Scan for the cell matching the given text and deliver its (X, Y) coordinate at center. 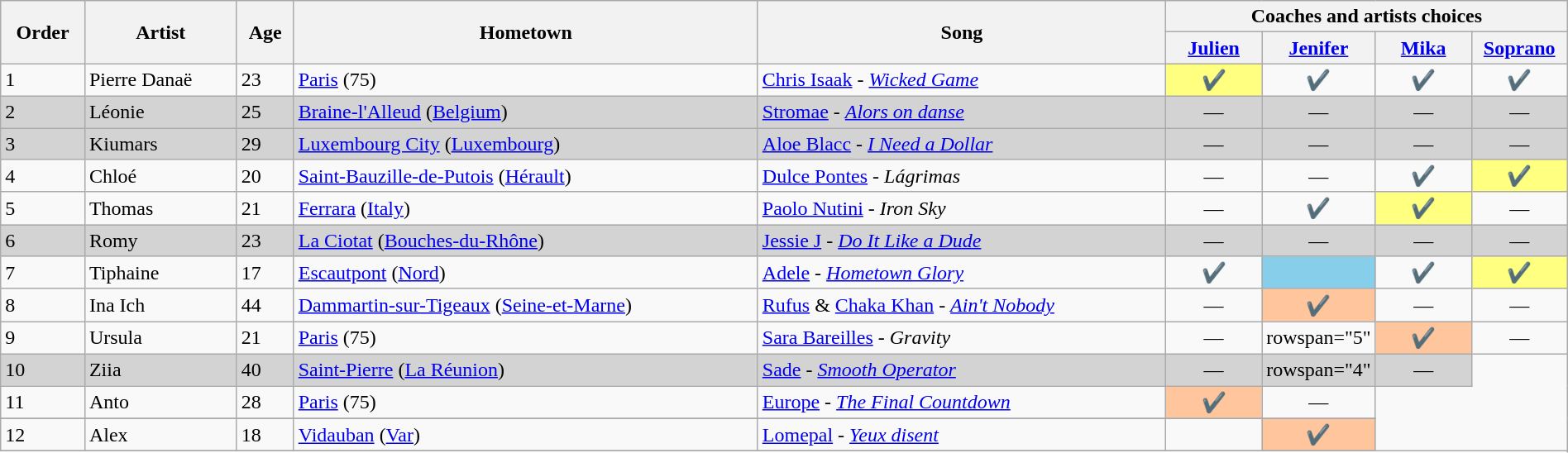
Thomas (160, 208)
Ferrara (Italy) (526, 208)
9 (43, 338)
Léonie (160, 112)
La Ciotat (Bouches-du-Rhône) (526, 241)
17 (265, 273)
Dammartin-sur-Tigeaux (Seine-et-Marne) (526, 305)
Sara Bareilles - Gravity (961, 338)
25 (265, 112)
Hometown (526, 32)
6 (43, 241)
Ina Ich (160, 305)
Soprano (1519, 48)
Chris Isaak - Wicked Game (961, 80)
28 (265, 402)
Lomepal - Yeux disent (961, 435)
Rufus & Chaka Khan - Ain't Nobody (961, 305)
Jenifer (1319, 48)
Saint-Pierre (La Réunion) (526, 370)
Escautpont (Nord) (526, 273)
4 (43, 176)
Alex (160, 435)
Mika (1423, 48)
8 (43, 305)
Ziia (160, 370)
Paolo Nutini - Iron Sky (961, 208)
Jessie J - Do It Like a Dude (961, 241)
Romy (160, 241)
rowspan="4" (1319, 370)
Artist (160, 32)
Adele - Hometown Glory (961, 273)
7 (43, 273)
Ursula (160, 338)
44 (265, 305)
40 (265, 370)
Europe - The Final Countdown (961, 402)
18 (265, 435)
Song (961, 32)
Sade - Smooth Operator (961, 370)
2 (43, 112)
Dulce Pontes - Lágrimas (961, 176)
rowspan="5" (1319, 338)
Anto (160, 402)
Vidauban (Var) (526, 435)
3 (43, 143)
Braine-l'Alleud (Belgium) (526, 112)
10 (43, 370)
Kiumars (160, 143)
5 (43, 208)
1 (43, 80)
12 (43, 435)
Chloé (160, 176)
Julien (1214, 48)
Order (43, 32)
Age (265, 32)
11 (43, 402)
20 (265, 176)
Saint-Bauzille-de-Putois (Hérault) (526, 176)
Aloe Blacc - I Need a Dollar (961, 143)
29 (265, 143)
Luxembourg City (Luxembourg) (526, 143)
Pierre Danaë (160, 80)
Tiphaine (160, 273)
Stromae - Alors on danse (961, 112)
Coaches and artists choices (1367, 17)
